Output the (X, Y) coordinate of the center of the cell containing the given text.  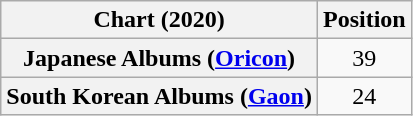
South Korean Albums (Gaon) (160, 96)
Position (364, 20)
Japanese Albums (Oricon) (160, 58)
Chart (2020) (160, 20)
39 (364, 58)
24 (364, 96)
